Detect which cell encompasses the target text, then output its [x, y] center coordinate. 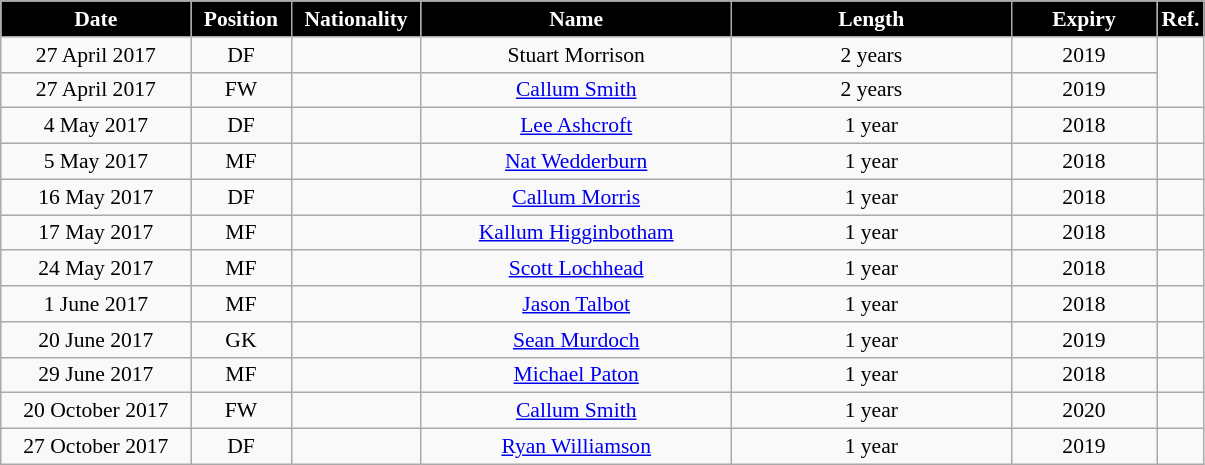
Callum Morris [576, 197]
Scott Lochhead [576, 269]
5 May 2017 [96, 162]
20 October 2017 [96, 411]
29 June 2017 [96, 375]
Position [241, 19]
4 May 2017 [96, 126]
24 May 2017 [96, 269]
Nationality [356, 19]
17 May 2017 [96, 233]
27 October 2017 [96, 447]
Ref. [1180, 19]
2020 [1084, 411]
Sean Murdoch [576, 340]
1 June 2017 [96, 304]
Name [576, 19]
Nat Wedderburn [576, 162]
16 May 2017 [96, 197]
Kallum Higginbotham [576, 233]
Date [96, 19]
20 June 2017 [96, 340]
Michael Paton [576, 375]
Ryan Williamson [576, 447]
Expiry [1084, 19]
Stuart Morrison [576, 55]
Length [871, 19]
GK [241, 340]
Lee Ashcroft [576, 126]
Jason Talbot [576, 304]
